For the text-containing cell, return its midpoint in (x, y) coordinate format. 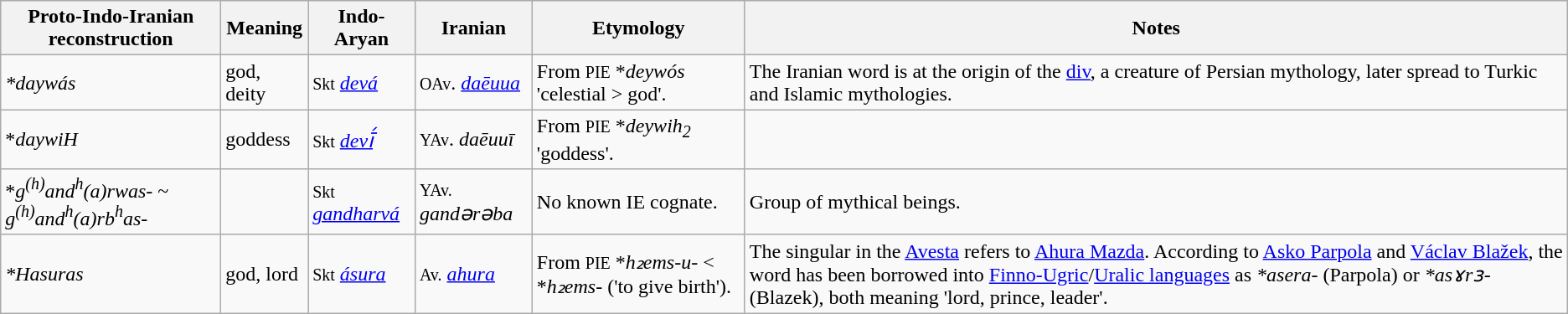
*Hasuras (111, 274)
Skt gandharvá (362, 202)
god, lord (265, 274)
From PIE *h₂ems-u- < *h₂ems- ('to give birth'). (638, 274)
Skt devá (362, 82)
Iranian (473, 28)
god, deity (265, 82)
Skt devī́ (362, 139)
Notes (1156, 28)
From PIE *deywih2 'goddess'. (638, 139)
Indo-Aryan (362, 28)
YAv. gandərəba (473, 202)
OAv. daēuua (473, 82)
*g(h)andh(a)rwas- ~ g(h)andh(a)rbhas- (111, 202)
Av. ahura (473, 274)
Meaning (265, 28)
YAv. daēuuī (473, 139)
No known IE cognate. (638, 202)
Skt ásura (362, 274)
*daywiH (111, 139)
Etymology (638, 28)
Group of mythical beings. (1156, 202)
Proto-Indo-Iranian reconstruction (111, 28)
The Iranian word is at the origin of the div, a creature of Persian mythology, later spread to Turkic and Islamic mythologies. (1156, 82)
*daywás (111, 82)
From PIE *deywós 'celestial > god'. (638, 82)
goddess (265, 139)
